Return the (X, Y) coordinate for the center point of the cell that contains the specified text.  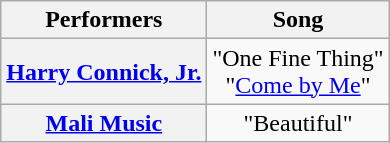
"One Fine Thing""Come by Me" (298, 72)
"Beautiful" (298, 123)
Mali Music (104, 123)
Performers (104, 20)
Harry Connick, Jr. (104, 72)
Song (298, 20)
